Return (x, y) of the center of cell containing provided text 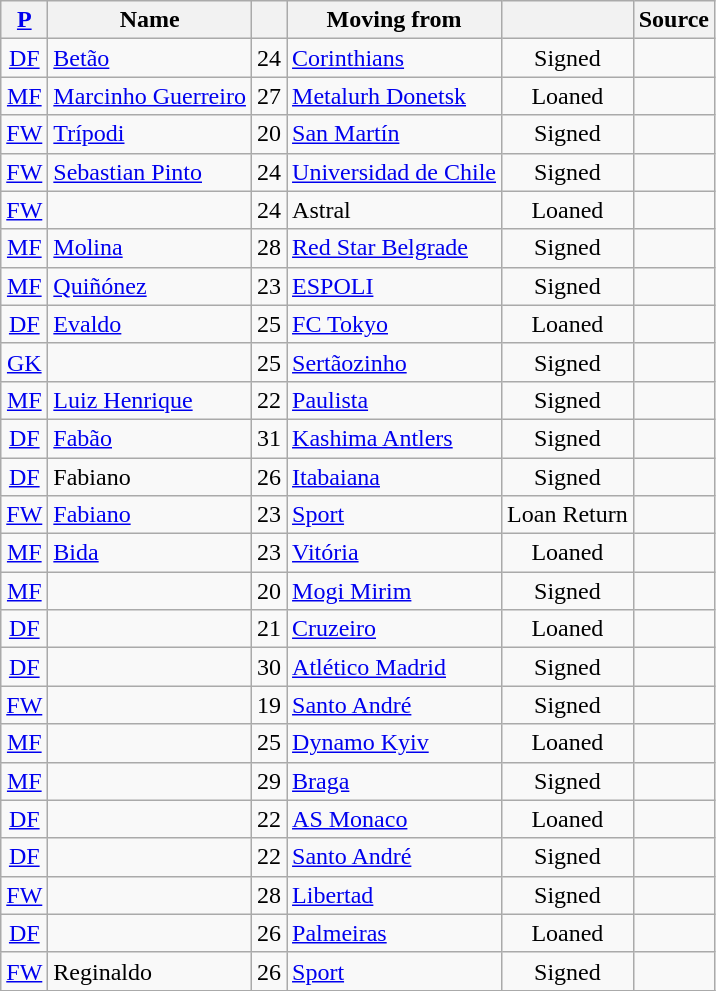
Name (150, 20)
Dynamo Kyiv (394, 743)
Sertãozinho (394, 362)
Palmeiras (394, 933)
AS Monaco (394, 819)
GK (24, 362)
Sebastian Pinto (150, 172)
29 (268, 781)
San Martín (394, 134)
Vitória (394, 553)
Reginaldo (150, 971)
Universidad de Chile (394, 172)
Evaldo (150, 324)
Kashima Antlers (394, 438)
Red Star Belgrade (394, 248)
Mogi Mirim (394, 591)
Atlético Madrid (394, 667)
Molina (150, 248)
Loan Return (568, 515)
Braga (394, 781)
Libertad (394, 895)
Quiñónez (150, 286)
27 (268, 96)
31 (268, 438)
Betão (150, 58)
19 (268, 705)
Cruzeiro (394, 629)
Itabaiana (394, 477)
Fabão (150, 438)
Corinthians (394, 58)
21 (268, 629)
Trípodi (150, 134)
P (24, 20)
Marcinho Guerreiro (150, 96)
FC Tokyo (394, 324)
Source (674, 20)
Bida (150, 553)
Moving from (394, 20)
Metalurh Donetsk (394, 96)
30 (268, 667)
Luiz Henrique (150, 400)
Paulista (394, 400)
ESPOLI (394, 286)
Astral (394, 210)
